From the cell containing the given text, extract its center point as (X, Y) coordinate. 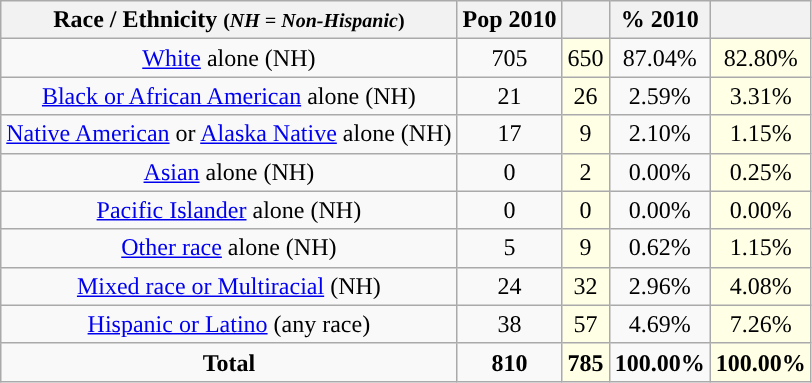
2.59% (660, 96)
Asian alone (NH) (229, 172)
32 (586, 286)
Pacific Islander alone (NH) (229, 210)
Hispanic or Latino (any race) (229, 324)
38 (510, 324)
82.80% (760, 58)
57 (586, 324)
7.26% (760, 324)
87.04% (660, 58)
24 (510, 286)
17 (510, 134)
21 (510, 96)
2.96% (660, 286)
Native American or Alaska Native alone (NH) (229, 134)
Total (229, 362)
Other race alone (NH) (229, 248)
Pop 2010 (510, 20)
White alone (NH) (229, 58)
785 (586, 362)
4.69% (660, 324)
5 (510, 248)
3.31% (760, 96)
Mixed race or Multiracial (NH) (229, 286)
705 (510, 58)
0.25% (760, 172)
26 (586, 96)
Race / Ethnicity (NH = Non-Hispanic) (229, 20)
810 (510, 362)
0.62% (660, 248)
Black or African American alone (NH) (229, 96)
2.10% (660, 134)
4.08% (760, 286)
% 2010 (660, 20)
2 (586, 172)
650 (586, 58)
